Search for the cell housing the specified text and yield its (X, Y) center coordinate. 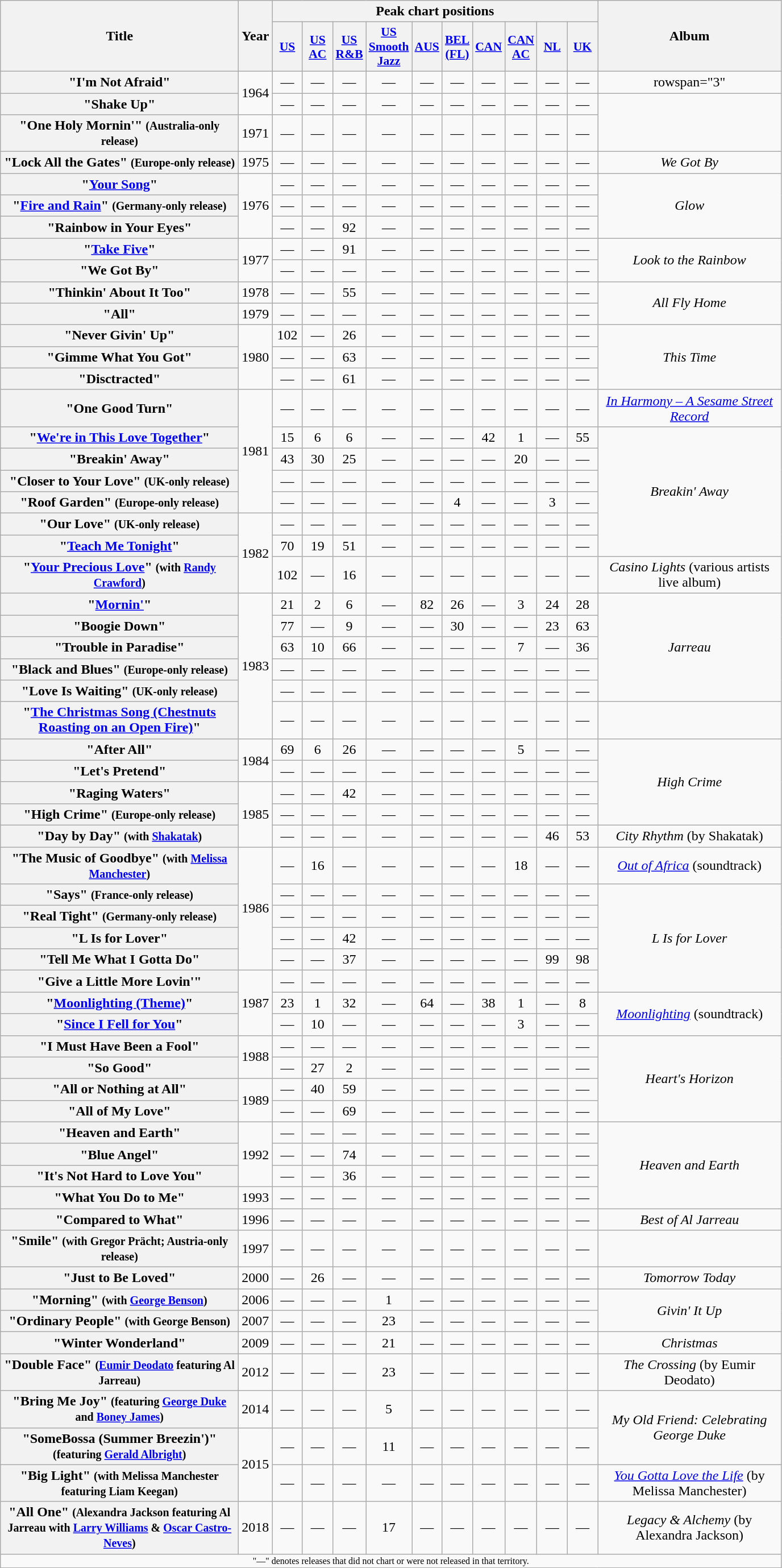
2015 (256, 1465)
91 (350, 249)
"Double Face" (Eumir Deodato featuring Al Jarreau) (119, 1372)
"Your Precious Love" (with Randy Crawford) (119, 575)
My Old Friend: Celebrating George Duke (690, 1428)
"Smile" (with Gregor Prächt; Austria-only release) (119, 1248)
Glow (690, 206)
1993 (256, 1197)
"Our Love" (UK-only release) (119, 524)
1980 (256, 357)
1983 (256, 666)
1977 (256, 260)
"Teach Me Tonight" (119, 546)
1979 (256, 314)
"Lock All the Gates" (Europe-only release) (119, 163)
"Tell Me What I Gotta Do" (119, 960)
"Morning" (with George Benson) (119, 1300)
"Roof Garden" (Europe-only release) (119, 503)
59 (350, 1089)
Look to the Rainbow (690, 260)
25 (350, 459)
20 (521, 459)
"Just to Be Loved" (119, 1278)
82 (427, 604)
US AC (317, 47)
"—" denotes releases that did not chart or were not released in that territory. (391, 1561)
"All One" (Alexandra Jackson featuring Al Jarreau with Larry Williams & Oscar Castro-Neves) (119, 1528)
"Compared to What" (119, 1219)
70 (288, 546)
53 (582, 836)
1988 (256, 1057)
2012 (256, 1372)
24 (552, 604)
"It's Not Hard to Love You" (119, 1176)
Tomorrow Today (690, 1278)
CAN (489, 47)
4 (457, 503)
"Shake Up" (119, 104)
"So Good" (119, 1068)
2006 (256, 1300)
2009 (256, 1343)
64 (427, 1003)
99 (552, 960)
UK (582, 47)
Peak chart positions (435, 11)
AUS (427, 47)
8 (582, 1003)
Heaven and Earth (690, 1165)
1985 (256, 814)
92 (350, 227)
"The Music of Goodbye" (with Melissa Manchester) (119, 865)
US (288, 47)
"Ordinary People" (with George Benson) (119, 1321)
"Thinkin' About It Too" (119, 292)
Christmas (690, 1343)
High Crime (690, 782)
1989 (256, 1100)
Year (256, 36)
2000 (256, 1278)
"Boogie Down" (119, 626)
1996 (256, 1219)
"Your Song" (119, 184)
1976 (256, 206)
2014 (256, 1409)
"Bring Me Joy" (featuring George Duke and Boney James) (119, 1409)
"Never Givin' Up" (119, 335)
1997 (256, 1248)
All Fly Home (690, 303)
2018 (256, 1528)
1964 (256, 93)
"All" (119, 314)
32 (350, 1003)
CAN AC (521, 47)
The Crossing (by Eumir Deodato) (690, 1372)
1992 (256, 1154)
"Since I Fell for You" (119, 1024)
1975 (256, 163)
"All of My Love" (119, 1111)
"Blue Angel" (119, 1154)
"I'm Not Afraid" (119, 82)
"Gimme What You Got" (119, 357)
Title (119, 36)
BEL (FL) (457, 47)
"High Crime" (Europe-only release) (119, 814)
"Take Five" (119, 249)
NL (552, 47)
"One Holy Mornin'" (Australia-only release) (119, 133)
City Rhythm (by Shakatak) (690, 836)
Legacy & Alchemy (by Alexandra Jackson) (690, 1528)
"Trouble in Paradise" (119, 648)
"L Is for Lover" (119, 938)
7 (521, 648)
"Fire and Rain" (Germany-only release) (119, 206)
1987 (256, 1003)
1981 (256, 451)
"I Must Have Been a Fool" (119, 1046)
"Moonlighting (Theme)" (119, 1003)
38 (489, 1003)
15 (288, 437)
9 (350, 626)
"All or Nothing at All" (119, 1089)
"One Good Turn" (119, 408)
Out of Africa (soundtrack) (690, 865)
19 (317, 546)
2007 (256, 1321)
rowspan="3" (690, 82)
"Day by Day" (with Shakatak) (119, 836)
"We're in This Love Together" (119, 437)
1971 (256, 133)
Jarreau (690, 648)
1978 (256, 292)
Album (690, 36)
"Winter Wonderland" (119, 1343)
We Got By (690, 163)
"SomeBossa (Summer Breezin')" (featuring Gerald Albright) (119, 1446)
"Raging Waters" (119, 793)
US R&B (350, 47)
1982 (256, 554)
US Smooth Jazz (389, 47)
"Real Tight" (Germany-only release) (119, 916)
"Closer to Your Love" (UK-only release) (119, 480)
Casino Lights (various artists live album) (690, 575)
Moonlighting (soundtrack) (690, 1014)
28 (582, 604)
"Give a Little More Lovin'" (119, 981)
27 (317, 1068)
1984 (256, 760)
40 (317, 1089)
Best of Al Jarreau (690, 1219)
In Harmony – A Sesame Street Record (690, 408)
L Is for Lover (690, 938)
37 (350, 960)
"We Got By" (119, 271)
"Let's Pretend" (119, 771)
98 (582, 960)
"Breakin' Away" (119, 459)
46 (552, 836)
"The Christmas Song (Chestnuts Roasting on an Open Fire)" (119, 720)
"Big Light" (with Melissa Manchester featuring Liam Keegan) (119, 1483)
61 (350, 379)
"After All" (119, 749)
17 (389, 1528)
"Mornin'" (119, 604)
43 (288, 459)
18 (521, 865)
Breakin' Away (690, 491)
You Gotta Love the Life (by Melissa Manchester) (690, 1483)
77 (288, 626)
66 (350, 648)
"Rainbow in Your Eyes" (119, 227)
"Heaven and Earth" (119, 1133)
Heart's Horizon (690, 1078)
This Time (690, 357)
"What You Do to Me" (119, 1197)
"Says" (France-only release) (119, 895)
51 (350, 546)
"Love Is Waiting" (UK-only release) (119, 691)
Givin' It Up (690, 1310)
"Disctracted" (119, 379)
"Black and Blues" (Europe-only release) (119, 669)
11 (389, 1446)
74 (350, 1154)
1986 (256, 909)
